Scan for the cell matching the given text and deliver its (X, Y) coordinate at center. 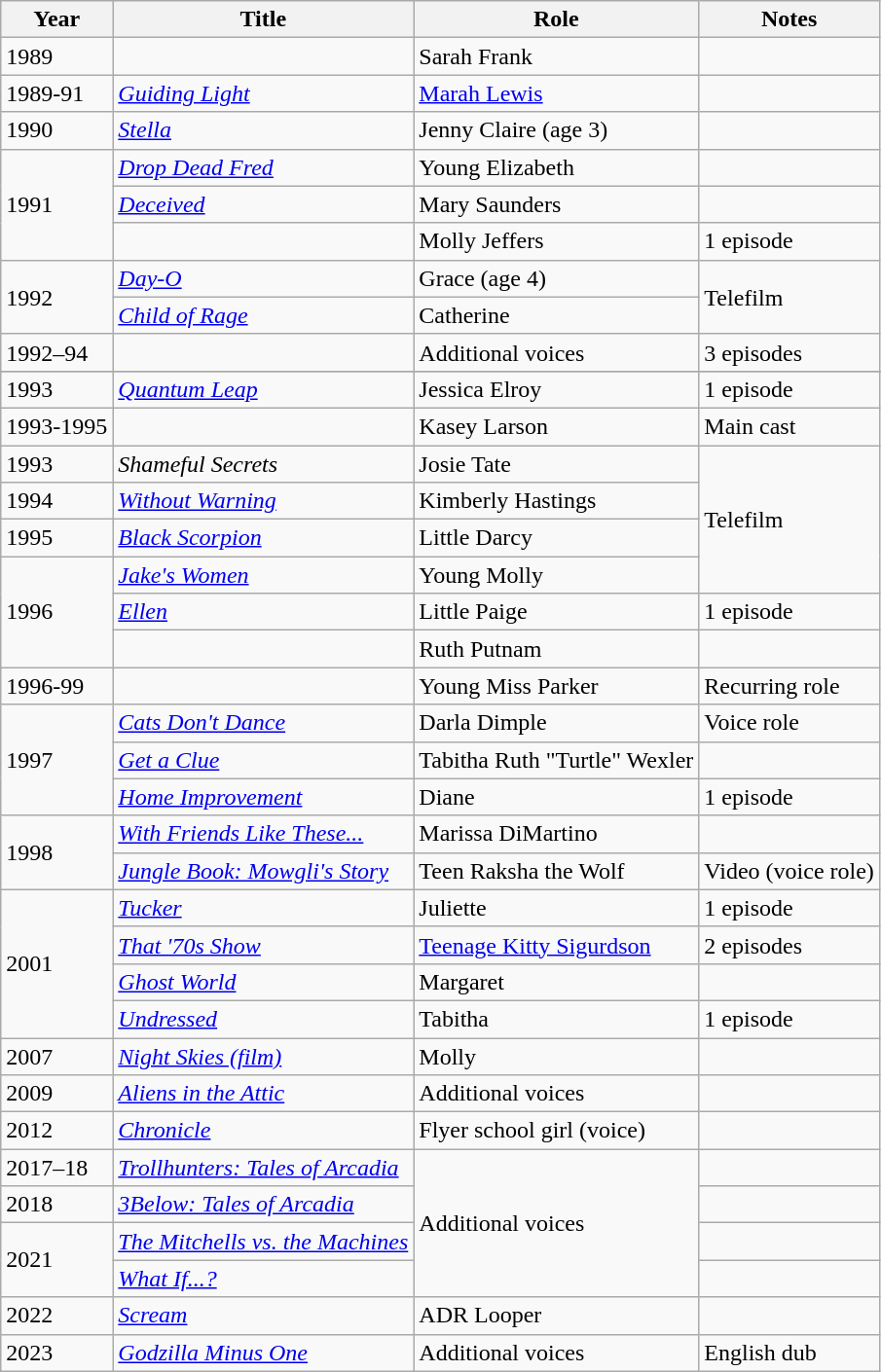
Role (557, 19)
1994 (56, 501)
That '70s Show (263, 945)
Jungle Book: Mowgli's Story (263, 871)
1989-91 (56, 93)
Teenage Kitty Sigurdson (557, 945)
Josie Tate (557, 464)
Ruth Putnam (557, 649)
Child of Rage (263, 315)
Tabitha Ruth "Turtle" Wexler (557, 760)
2021 (56, 1260)
Black Scorpion (263, 538)
1996-99 (56, 686)
Jessica Elroy (557, 389)
2018 (56, 1205)
1992–94 (56, 352)
1995 (56, 538)
With Friends Like These... (263, 834)
Drop Dead Fred (263, 167)
Aliens in the Attic (263, 1094)
Cats Don't Dance (263, 723)
ADR Looper (557, 1316)
Title (263, 19)
Quantum Leap (263, 389)
2009 (56, 1094)
Grace (age 4) (557, 278)
1990 (56, 130)
Marissa DiMartino (557, 834)
2017–18 (56, 1168)
Teen Raksha the Wolf (557, 871)
Kimberly Hastings (557, 501)
Marah Lewis (557, 93)
2012 (56, 1131)
Video (voice role) (789, 871)
Kasey Larson (557, 426)
Molly Jeffers (557, 241)
Tabitha (557, 1019)
Molly (557, 1056)
1997 (56, 760)
The Mitchells vs. the Machines (263, 1242)
Mary Saunders (557, 204)
2022 (56, 1316)
1993-1995 (56, 426)
Diane (557, 797)
Trollhunters: Tales of Arcadia (263, 1168)
2023 (56, 1353)
Recurring role (789, 686)
Young Miss Parker (557, 686)
1998 (56, 852)
Scream (263, 1316)
Undressed (263, 1019)
Night Skies (film) (263, 1056)
Little Paige (557, 612)
Darla Dimple (557, 723)
2001 (56, 963)
Catherine (557, 315)
Without Warning (263, 501)
Young Elizabeth (557, 167)
Ghost World (263, 982)
What If...? (263, 1279)
Flyer school girl (voice) (557, 1131)
Voice role (789, 723)
Young Molly (557, 575)
Juliette (557, 908)
3 episodes (789, 352)
Day-O (263, 278)
Little Darcy (557, 538)
Chronicle (263, 1131)
Sarah Frank (557, 56)
2007 (56, 1056)
2 episodes (789, 945)
Ellen (263, 612)
Shameful Secrets (263, 464)
1996 (56, 612)
1989 (56, 56)
Guiding Light (263, 93)
Home Improvement (263, 797)
Jenny Claire (age 3) (557, 130)
Main cast (789, 426)
Year (56, 19)
Godzilla Minus One (263, 1353)
Deceived (263, 204)
Notes (789, 19)
Margaret (557, 982)
1992 (56, 297)
Stella (263, 130)
Tucker (263, 908)
3Below: Tales of Arcadia (263, 1205)
Jake's Women (263, 575)
English dub (789, 1353)
Get a Clue (263, 760)
1991 (56, 204)
